Return the [x, y] coordinate for the center point of the cell that contains the specified text.  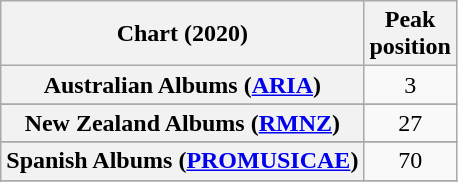
New Zealand Albums (RMNZ) [182, 123]
Chart (2020) [182, 34]
3 [410, 85]
Spanish Albums (PROMUSICAE) [182, 161]
70 [410, 161]
Peakposition [410, 34]
27 [410, 123]
Australian Albums (ARIA) [182, 85]
